Capture the cell that displays the provided text and extract its [x, y] central coordinate. 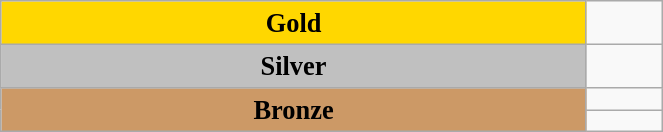
Bronze [294, 109]
Gold [294, 22]
Silver [294, 66]
